Capture the cell that displays the provided text and extract its (X, Y) central coordinate. 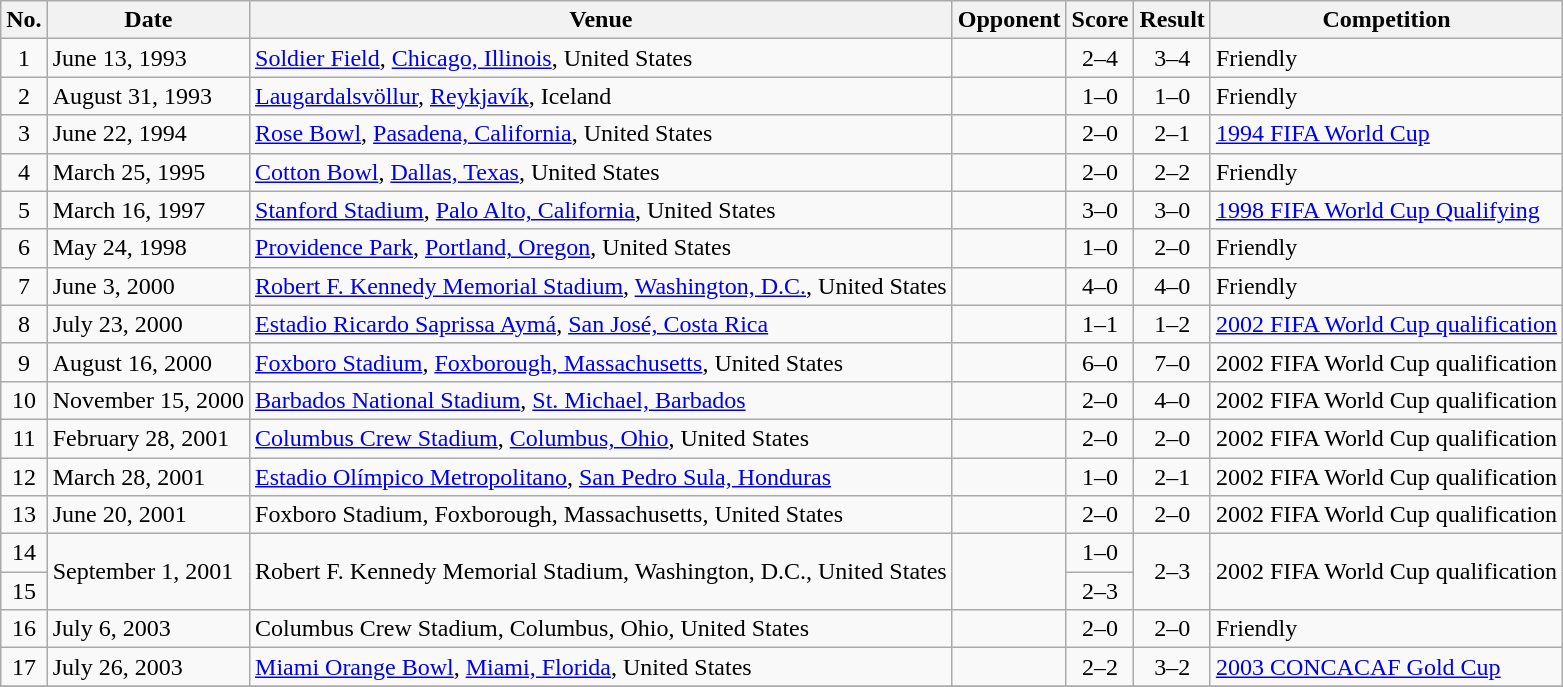
4 (24, 172)
March 28, 2001 (148, 477)
11 (24, 438)
Estadio Ricardo Saprissa Aymá, San José, Costa Rica (602, 324)
2–4 (1100, 58)
15 (24, 591)
Opponent (1009, 20)
Barbados National Stadium, St. Michael, Barbados (602, 400)
Cotton Bowl, Dallas, Texas, United States (602, 172)
Result (1172, 20)
1–2 (1172, 324)
June 20, 2001 (148, 515)
Score (1100, 20)
Rose Bowl, Pasadena, California, United States (602, 134)
1–1 (1100, 324)
2 (24, 96)
March 16, 1997 (148, 210)
6–0 (1100, 362)
June 3, 2000 (148, 286)
Miami Orange Bowl, Miami, Florida, United States (602, 667)
Stanford Stadium, Palo Alto, California, United States (602, 210)
9 (24, 362)
Venue (602, 20)
June 13, 1993 (148, 58)
3–2 (1172, 667)
July 6, 2003 (148, 629)
5 (24, 210)
Providence Park, Portland, Oregon, United States (602, 248)
No. (24, 20)
June 22, 1994 (148, 134)
6 (24, 248)
Laugardalsvöllur, Reykjavík, Iceland (602, 96)
16 (24, 629)
2003 CONCACAF Gold Cup (1386, 667)
3 (24, 134)
1998 FIFA World Cup Qualifying (1386, 210)
Date (148, 20)
November 15, 2000 (148, 400)
3–4 (1172, 58)
September 1, 2001 (148, 572)
May 24, 1998 (148, 248)
8 (24, 324)
March 25, 1995 (148, 172)
7–0 (1172, 362)
August 16, 2000 (148, 362)
Competition (1386, 20)
February 28, 2001 (148, 438)
13 (24, 515)
17 (24, 667)
August 31, 1993 (148, 96)
1 (24, 58)
12 (24, 477)
10 (24, 400)
1994 FIFA World Cup (1386, 134)
July 23, 2000 (148, 324)
7 (24, 286)
Estadio Olímpico Metropolitano, San Pedro Sula, Honduras (602, 477)
July 26, 2003 (148, 667)
Soldier Field, Chicago, Illinois, United States (602, 58)
14 (24, 553)
